Return (X, Y) of the center of cell containing provided text 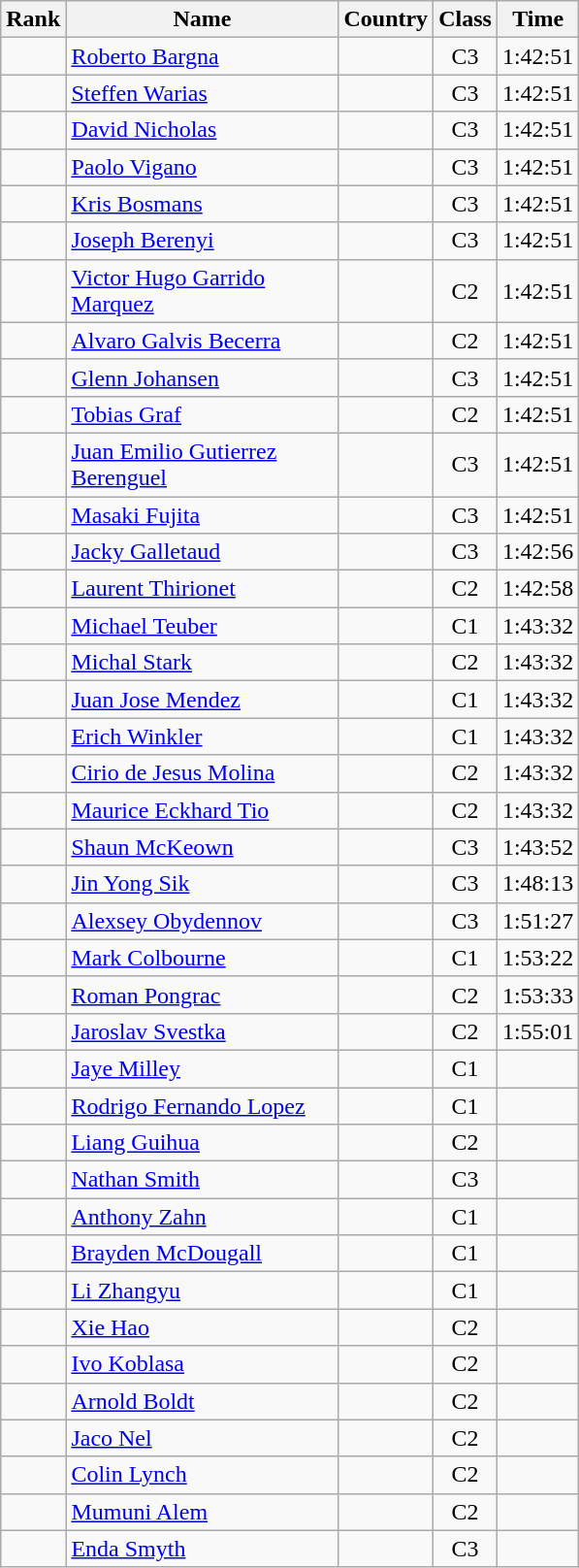
Glenn Johansen (202, 377)
Paolo Vigano (202, 167)
Joseph Berenyi (202, 241)
Rank (33, 19)
1:48:13 (537, 884)
Alvaro Galvis Becerra (202, 341)
Class (466, 19)
Victor Hugo Garrido Marquez (202, 291)
Li Zhangyu (202, 1290)
1:42:56 (537, 552)
Kris Bosmans (202, 204)
Jaco Nel (202, 1438)
Brayden McDougall (202, 1254)
Masaki Fujita (202, 515)
Anthony Zahn (202, 1217)
Juan Emilio Gutierrez Berenguel (202, 464)
1:53:33 (537, 995)
Mark Colbourne (202, 958)
Roman Pongrac (202, 995)
Maurice Eckhard Tio (202, 810)
Nathan Smith (202, 1180)
Time (537, 19)
Liang Guihua (202, 1143)
Ivo Koblasa (202, 1364)
Mumuni Alem (202, 1512)
1:42:58 (537, 589)
Name (202, 19)
Michal Stark (202, 663)
Arnold Boldt (202, 1401)
Jacky Galletaud (202, 552)
Roberto Bargna (202, 56)
1:55:01 (537, 1031)
David Nicholas (202, 130)
Xie Hao (202, 1327)
1:53:22 (537, 958)
Jin Yong Sik (202, 884)
1:43:52 (537, 847)
Michael Teuber (202, 626)
Jaroslav Svestka (202, 1031)
Country (386, 19)
Rodrigo Fernando Lopez (202, 1105)
Shaun McKeown (202, 847)
1:51:27 (537, 921)
Cirio de Jesus Molina (202, 773)
Juan Jose Mendez (202, 700)
Tobias Graf (202, 414)
Laurent Thirionet (202, 589)
Colin Lynch (202, 1475)
Steffen Warias (202, 93)
Jaye Milley (202, 1068)
Enda Smyth (202, 1549)
Erich Winkler (202, 736)
Alexsey Obydennov (202, 921)
